Find where the given text appears and provide that cell's center as (X, Y) coordinate. 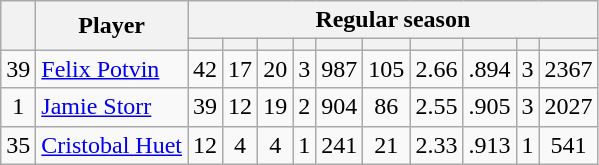
86 (386, 107)
987 (340, 69)
20 (276, 69)
35 (18, 145)
105 (386, 69)
.913 (490, 145)
541 (568, 145)
17 (240, 69)
Felix Potvin (112, 69)
Cristobal Huet (112, 145)
2.66 (436, 69)
Player (112, 26)
19 (276, 107)
241 (340, 145)
2.55 (436, 107)
2.33 (436, 145)
21 (386, 145)
2027 (568, 107)
.894 (490, 69)
2 (304, 107)
42 (206, 69)
.905 (490, 107)
2367 (568, 69)
Regular season (394, 20)
Jamie Storr (112, 107)
904 (340, 107)
